Return the [X, Y] coordinate for the center point of the cell that contains the specified text.  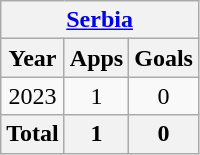
Total [33, 134]
Apps [96, 58]
2023 [33, 96]
Serbia [100, 20]
Year [33, 58]
Goals [164, 58]
